Detect which cell encompasses the target text, then output its [X, Y] center coordinate. 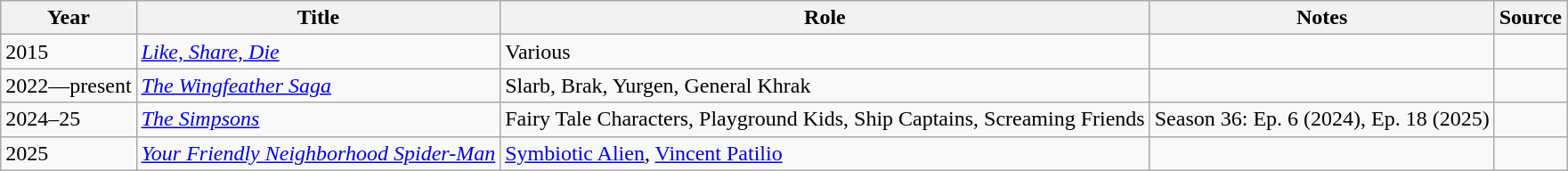
Like, Share, Die [319, 52]
Title [319, 18]
Notes [1321, 18]
Slarb, Brak, Yurgen, General Khrak [825, 85]
Role [825, 18]
Symbiotic Alien, Vincent Patilio [825, 153]
Source [1530, 18]
Year [69, 18]
The Wingfeather Saga [319, 85]
Your Friendly Neighborhood Spider-Man [319, 153]
Season 36: Ep. 6 (2024), Ep. 18 (2025) [1321, 119]
2024–25 [69, 119]
Various [825, 52]
2025 [69, 153]
Fairy Tale Characters, Playground Kids, Ship Captains, Screaming Friends [825, 119]
The Simpsons [319, 119]
2015 [69, 52]
2022—present [69, 85]
